Output the [X, Y] coordinate of the center of the cell containing the given text.  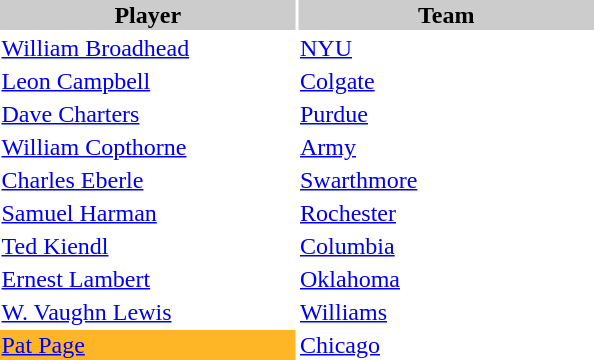
Leon Campbell [148, 81]
Chicago [446, 345]
William Copthorne [148, 147]
Team [446, 15]
Rochester [446, 213]
William Broadhead [148, 48]
NYU [446, 48]
Swarthmore [446, 180]
Player [148, 15]
Columbia [446, 246]
Ernest Lambert [148, 279]
Pat Page [148, 345]
Colgate [446, 81]
Williams [446, 312]
W. Vaughn Lewis [148, 312]
Samuel Harman [148, 213]
Army [446, 147]
Dave Charters [148, 114]
Oklahoma [446, 279]
Ted Kiendl [148, 246]
Purdue [446, 114]
Charles Eberle [148, 180]
